Extract the [x, y] coordinate from the center of the cell holding the provided text.  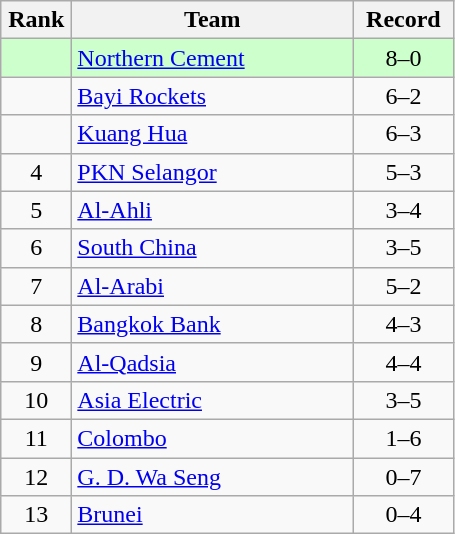
G. D. Wa Seng [212, 477]
9 [36, 362]
8 [36, 324]
6–2 [404, 96]
3–4 [404, 210]
10 [36, 400]
Asia Electric [212, 400]
South China [212, 248]
Al-Ahli [212, 210]
Northern Cement [212, 58]
5–2 [404, 286]
7 [36, 286]
Colombo [212, 438]
5 [36, 210]
PKN Selangor [212, 172]
Record [404, 20]
0–7 [404, 477]
Kuang Hua [212, 134]
Al-Qadsia [212, 362]
Al-Arabi [212, 286]
13 [36, 515]
6 [36, 248]
4–3 [404, 324]
5–3 [404, 172]
Bangkok Bank [212, 324]
Team [212, 20]
Rank [36, 20]
8–0 [404, 58]
11 [36, 438]
0–4 [404, 515]
4–4 [404, 362]
1–6 [404, 438]
4 [36, 172]
12 [36, 477]
6–3 [404, 134]
Bayi Rockets [212, 96]
Brunei [212, 515]
